Locate the cell with the specified text and output its [x, y] center coordinate. 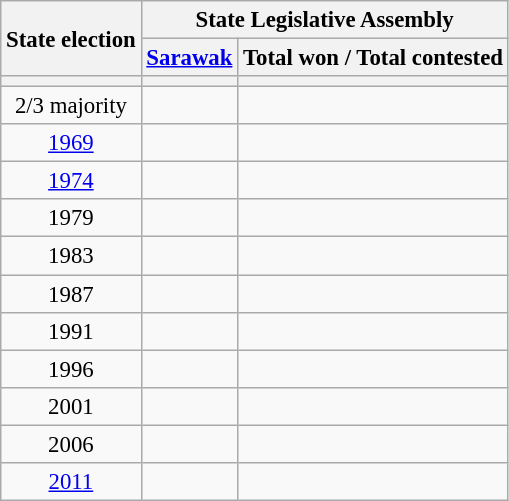
1987 [71, 294]
2011 [71, 482]
1979 [71, 219]
1974 [71, 181]
2001 [71, 406]
1996 [71, 369]
State Legislative Assembly [324, 20]
Total won / Total contested [374, 58]
1991 [71, 331]
2/3 majority [71, 106]
1969 [71, 143]
2006 [71, 444]
Sarawak [190, 58]
State election [71, 38]
1983 [71, 256]
